Identify which cell holds the provided text, then report its (x, y) central coordinate. 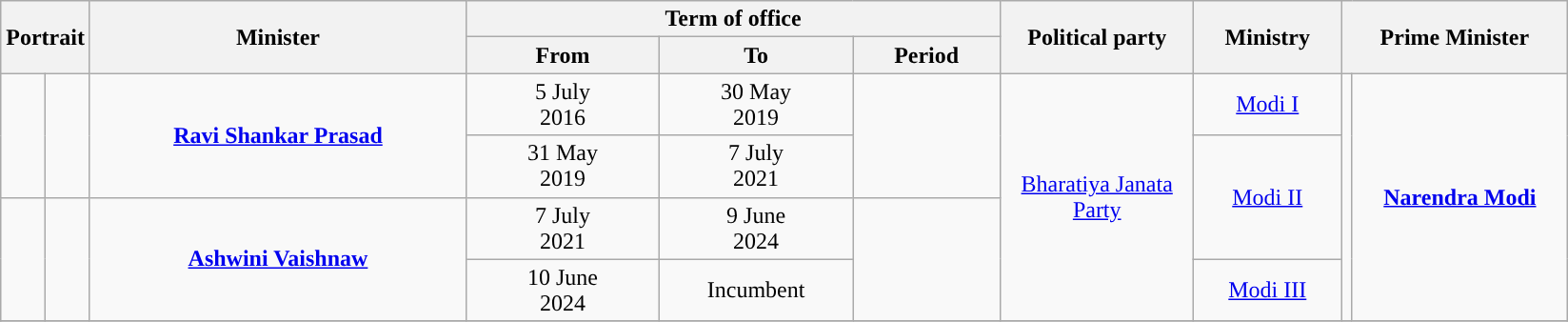
Prime Minister (1455, 37)
Minister (278, 37)
From (562, 55)
10 June2024 (562, 290)
Portrait (46, 37)
5 July2016 (562, 105)
Period (927, 55)
To (756, 55)
Bharatiya Janata Party (1097, 197)
Modi II (1268, 197)
Modi III (1268, 290)
Narendra Modi (1460, 197)
Term of office (733, 19)
Ministry (1268, 37)
Ashwini Vaishnaw (278, 259)
Modi I (1268, 105)
31 May2019 (562, 166)
Political party (1097, 37)
9 June2024 (756, 229)
Incumbent (756, 290)
30 May2019 (756, 105)
Ravi Shankar Prasad (278, 135)
